Output the (x, y) coordinate of the center of the cell containing the given text.  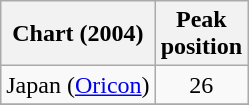
Japan (Oricon) (78, 85)
Chart (2004) (78, 34)
26 (201, 85)
Peakposition (201, 34)
